Scan for the cell matching the given text and deliver its [x, y] coordinate at center. 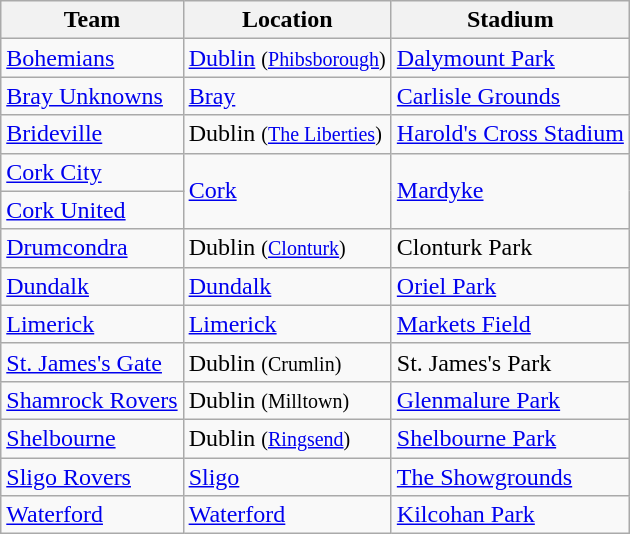
Glenmalure Park [510, 400]
St. James's Park [510, 362]
The Showgrounds [510, 477]
Dalymount Park [510, 58]
Harold's Cross Stadium [510, 134]
Dublin (The Liberties) [287, 134]
Bray [287, 96]
Dublin (Crumlin) [287, 362]
Carlisle Grounds [510, 96]
Dublin (Ringsend) [287, 438]
Sligo Rovers [92, 477]
Shamrock Rovers [92, 400]
Bohemians [92, 58]
Dublin (Phibsborough) [287, 58]
Location [287, 20]
Team [92, 20]
Clonturk Park [510, 248]
Stadium [510, 20]
Dublin (Clonturk) [287, 248]
Drumcondra [92, 248]
Markets Field [510, 324]
Mardyke [510, 191]
Bray Unknowns [92, 96]
Sligo [287, 477]
Shelbourne [92, 438]
Cork United [92, 210]
Dublin (Milltown) [287, 400]
Brideville [92, 134]
Kilcohan Park [510, 515]
Oriel Park [510, 286]
Shelbourne Park [510, 438]
St. James's Gate [92, 362]
Cork City [92, 172]
Cork [287, 191]
